Capture the cell that displays the provided text and extract its [X, Y] central coordinate. 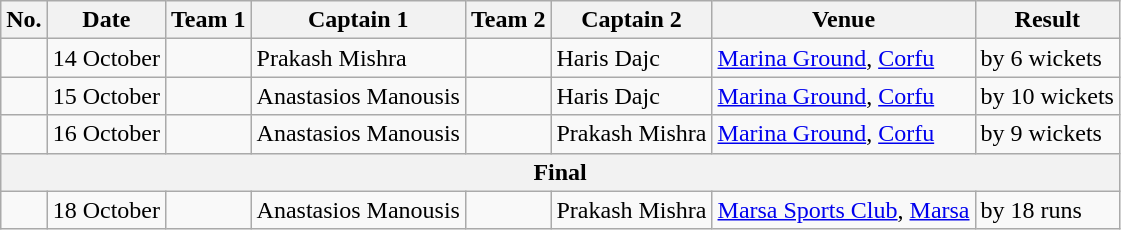
14 October [106, 58]
by 18 runs [1047, 210]
Captain 2 [632, 20]
16 October [106, 134]
Date [106, 20]
by 10 wickets [1047, 96]
Team 2 [508, 20]
Captain 1 [358, 20]
18 October [106, 210]
by 6 wickets [1047, 58]
Venue [844, 20]
No. [24, 20]
Team 1 [209, 20]
15 October [106, 96]
by 9 wickets [1047, 134]
Final [560, 172]
Marsa Sports Club, Marsa [844, 210]
Result [1047, 20]
